Search for the cell housing the specified text and yield its [X, Y] center coordinate. 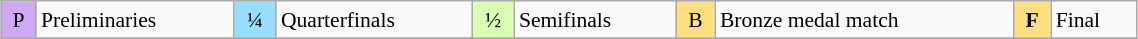
B [696, 20]
Bronze medal match [864, 20]
Semifinals [595, 20]
F [1032, 20]
Quarterfinals [374, 20]
Final [1094, 20]
P [18, 20]
¼ [255, 20]
Preliminaries [135, 20]
½ [493, 20]
